Provide the [x, y] coordinate of the cell's center where the given text is located.  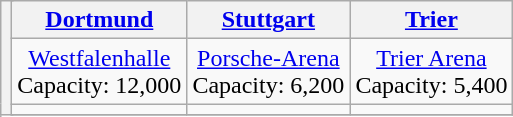
Porsche-ArenaCapacity: 6,200 [268, 72]
Stuttgart [268, 20]
WestfalenhalleCapacity: 12,000 [100, 72]
Trier ArenaCapacity: 5,400 [432, 72]
Trier [432, 20]
Dortmund [100, 20]
